For the text-containing cell, return its midpoint in (X, Y) coordinate format. 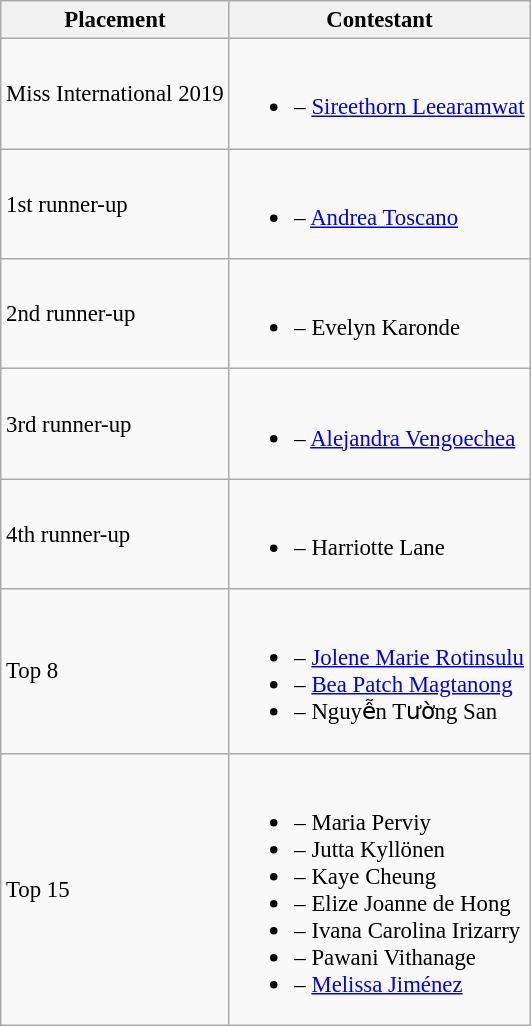
Miss International 2019 (115, 94)
– Sireethorn Leearamwat (380, 94)
Top 8 (115, 671)
– Maria Perviy – Jutta Kyllönen – Kaye Cheung – Elize Joanne de Hong – Ivana Carolina Irizarry – Pawani Vithanage – Melissa Jiménez (380, 889)
Placement (115, 20)
– Harriotte Lane (380, 534)
– Alejandra Vengoechea (380, 424)
Contestant (380, 20)
3rd runner-up (115, 424)
– Evelyn Karonde (380, 314)
– Jolene Marie Rotinsulu – Bea Patch Magtanong – Nguyễn Tường San (380, 671)
1st runner-up (115, 204)
– Andrea Toscano (380, 204)
4th runner-up (115, 534)
Top 15 (115, 889)
2nd runner-up (115, 314)
